Detect which cell encompasses the target text, then output its (x, y) center coordinate. 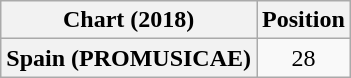
Position (304, 20)
28 (304, 58)
Chart (2018) (129, 20)
Spain (PROMUSICAE) (129, 58)
